Scan for the cell matching the given text and deliver its (x, y) coordinate at center. 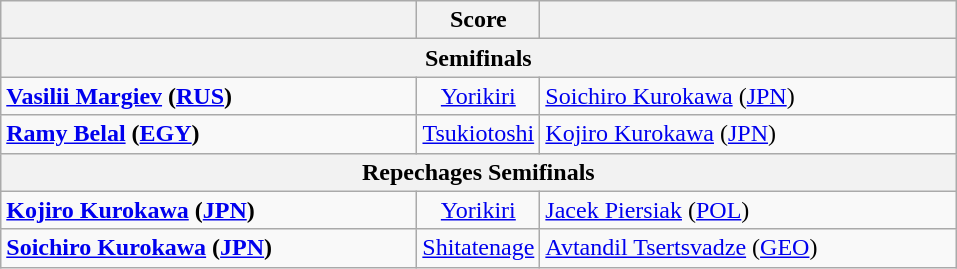
Tsukiotoshi (478, 134)
Jacek Piersiak (POL) (748, 210)
Shitatenage (478, 248)
Repechages Semifinals (478, 172)
Ramy Belal (EGY) (209, 134)
Score (478, 20)
Vasilii Margiev (RUS) (209, 96)
Semifinals (478, 58)
Avtandil Tsertsvadze (GEO) (748, 248)
